Determine the [x, y] coordinate at the center of the cell enclosing the given text.  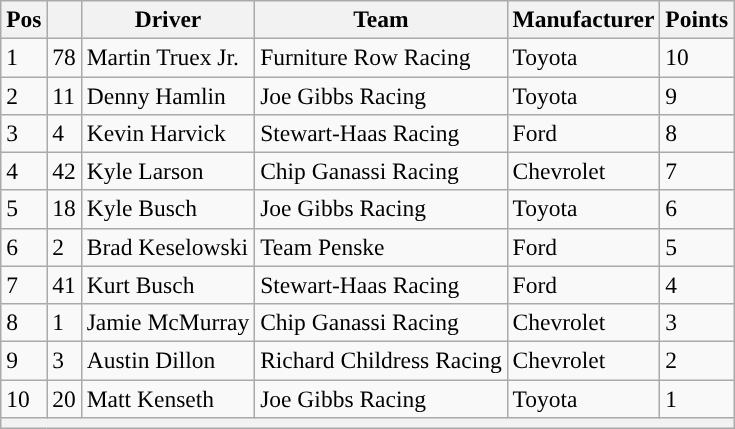
Denny Hamlin [168, 95]
Pos [24, 19]
Manufacturer [584, 19]
Team Penske [381, 247]
42 [64, 171]
Driver [168, 19]
78 [64, 57]
41 [64, 285]
Points [697, 19]
Kyle Busch [168, 209]
20 [64, 398]
18 [64, 209]
Furniture Row Racing [381, 57]
Kyle Larson [168, 171]
Kevin Harvick [168, 133]
Jamie McMurray [168, 322]
Austin Dillon [168, 360]
Brad Keselowski [168, 247]
Team [381, 19]
Richard Childress Racing [381, 360]
Martin Truex Jr. [168, 57]
11 [64, 95]
Kurt Busch [168, 285]
Matt Kenseth [168, 398]
